Detect which cell encompasses the target text, then output its [X, Y] center coordinate. 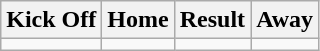
Home [138, 20]
Result [212, 20]
Away [285, 20]
Kick Off [52, 20]
